For the text-containing cell, return its midpoint in (x, y) coordinate format. 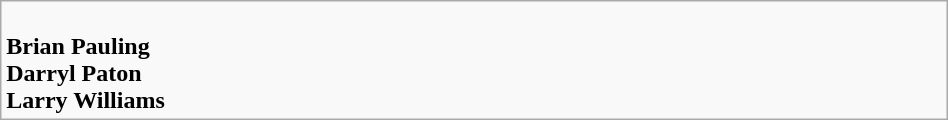
Brian PaulingDarryl PatonLarry Williams (474, 60)
